Return the [x, y] coordinate for the center point of the cell that contains the specified text.  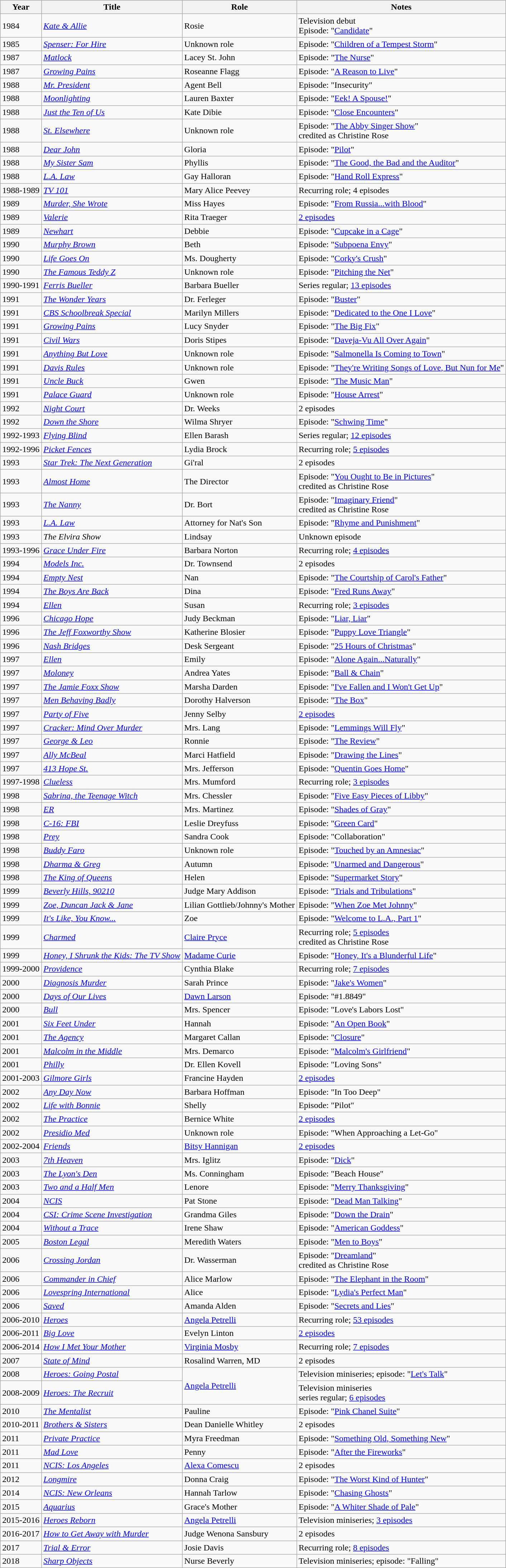
Episode: "Hand Roll Express" [401, 176]
Gilmore Girls [112, 1078]
Brothers & Sisters [112, 1425]
Virginia Mosby [239, 1347]
Picket Fences [112, 449]
Year [21, 7]
Dean Danielle Whitley [239, 1425]
Honey, I Shrunk the Kids: The TV Show [112, 955]
Episode: "From Russia...with Blood" [401, 204]
The Elvira Show [112, 537]
2005 [21, 1242]
Dr. Townsend [239, 564]
Cynthia Blake [239, 969]
Episode: "When Approaching a Let-Go" [401, 1133]
Mrs. Mumford [239, 782]
1990-1991 [21, 286]
2015 [21, 1506]
Episode: "Salmonella Is Coming to Town" [401, 354]
Alexa Comescu [239, 1466]
Recurring role; 5 episodes [401, 449]
Pat Stone [239, 1201]
Josie Davis [239, 1547]
Life with Bonnie [112, 1106]
Night Court [112, 408]
Episode: "Malcolm's Girlfriend" [401, 1051]
Episode: "Drawing the Lines" [401, 755]
Lilian Gottlieb/Johnny's Mother [239, 905]
Mrs. Jefferson [239, 768]
7th Heaven [112, 1160]
CSI: Crime Scene Investigation [112, 1214]
Episode: "25 Hours of Christmas" [401, 646]
Zoe, Duncan Jack & Jane [112, 905]
How to Get Away with Murder [112, 1534]
Trial & Error [112, 1547]
Attorney for Nat's Son [239, 523]
Mrs. Spencer [239, 1010]
Francine Hayden [239, 1078]
Heroes Reborn [112, 1520]
My Sister Sam [112, 163]
Beth [239, 245]
It's Like, You Know... [112, 919]
Big Love [112, 1333]
Aquarius [112, 1506]
Episode: "The Nurse" [401, 58]
Phyllis [239, 163]
Sharp Objects [112, 1561]
Judge Mary Addison [239, 891]
Episode: "Love's Labors Lost" [401, 1010]
Dr. Ferleger [239, 299]
Evelyn Linton [239, 1333]
Debbie [239, 231]
Episode: "Loving Sons" [401, 1064]
Series regular; 13 episodes [401, 286]
Lenore [239, 1187]
Episode: "Secrets and Lies" [401, 1306]
Episode: "Quentin Goes Home" [401, 768]
Episode: "Trials and Tribulations" [401, 891]
The Famous Teddy Z [112, 272]
2015-2016 [21, 1520]
Episode: "Closure" [401, 1037]
Episode: "Something Old, Something New" [401, 1438]
Presidio Med [112, 1133]
Gi'ral [239, 463]
2002-2004 [21, 1146]
Kate & Allie [112, 26]
Margaret Callan [239, 1037]
Just the Ten of Us [112, 112]
Episode: "Imaginary Friend"credited as Christine Rose [401, 504]
Episode: "I've Fallen and I Won't Get Up" [401, 687]
Lindsay [239, 537]
Episode: "The Big Fix" [401, 326]
Sabrina, the Teenage Witch [112, 796]
Sandra Cook [239, 836]
Agent Bell [239, 85]
The Wonder Years [112, 299]
2007 [21, 1361]
Two and a Half Men [112, 1187]
Episode: "The Box" [401, 700]
Gwen [239, 381]
Episode: "Down the Drain" [401, 1214]
Episode: "House Arrest" [401, 394]
Valerie [112, 217]
Marilyn Millers [239, 313]
NCIS [112, 1201]
Episode: "Schwing Time" [401, 422]
George & Leo [112, 741]
Episode: "In Too Deep" [401, 1092]
Mrs. Chessler [239, 796]
Episode: "Pitching the Net" [401, 272]
Episode: "Unarmed and Dangerous" [401, 864]
Television debutEpisode: "Candidate" [401, 26]
Rosalind Warren, MD [239, 1361]
1985 [21, 44]
Bitsy Hannigan [239, 1146]
Claire Pryce [239, 937]
Recurring role; 5 episodescredited as Christine Rose [401, 937]
Katherine Blosier [239, 632]
1999-2000 [21, 969]
ER [112, 809]
Judy Beckman [239, 618]
2017 [21, 1547]
Flying Blind [112, 436]
Episode: "You Ought to Be in Pictures"credited as Christine Rose [401, 481]
Episode: "Fred Runs Away" [401, 591]
Ferris Bueller [112, 286]
Episode: "Five Easy Pieces of Libby" [401, 796]
How I Met Your Mother [112, 1347]
Episode: "Corky's Crush" [401, 258]
Episode: "Dead Man Talking" [401, 1201]
Buddy Faro [112, 850]
Dr. Wasserman [239, 1260]
Role [239, 7]
Autumn [239, 864]
Episode: "Dick" [401, 1160]
Mrs. Iglitz [239, 1160]
Days of Our Lives [112, 996]
Commander in Chief [112, 1279]
Television miniseries; 3 episodes [401, 1520]
Lacey St. John [239, 58]
Episode: "Close Encounters" [401, 112]
Episode: "The Elephant in the Room" [401, 1279]
Recurring role; 53 episodes [401, 1319]
Dorothy Halverson [239, 700]
Episode: "Welcome to L.A., Part 1" [401, 919]
Party of Five [112, 714]
Television miniseries; episode: "Let's Talk" [401, 1374]
Uncle Buck [112, 381]
Malcolm in the Middle [112, 1051]
Episode: "Children of a Tempest Storm" [401, 44]
Rita Traeger [239, 217]
Moloney [112, 673]
Mr. President [112, 85]
Irene Shaw [239, 1228]
Dawn Larson [239, 996]
Judge Wenona Sansbury [239, 1534]
Episode: "Cupcake in a Cage" [401, 231]
Episode: "An Open Book" [401, 1023]
Donna Craig [239, 1479]
Lauren Baxter [239, 99]
Saved [112, 1306]
Myra Freedman [239, 1438]
Down the Shore [112, 422]
Lovespring International [112, 1292]
Matlock [112, 58]
Mrs. Lang [239, 728]
Ally McBeal [112, 755]
C-16: FBI [112, 823]
Spenser: For Hire [112, 44]
Episode: "Rhyme and Punishment" [401, 523]
Gloria [239, 149]
413 Hope St. [112, 768]
Charmed [112, 937]
Pauline [239, 1411]
Grace's Mother [239, 1506]
Mad Love [112, 1452]
Clueless [112, 782]
Heroes: Going Postal [112, 1374]
Dina [239, 591]
2001-2003 [21, 1078]
Newhart [112, 231]
Episode: "Green Card" [401, 823]
1984 [21, 26]
Hannah Tarlow [239, 1493]
Episode: "The Good, the Bad and the Auditor" [401, 163]
Notes [401, 7]
Episode: "Lemmings Will Fly" [401, 728]
Episode: "Jake's Women" [401, 983]
Zoe [239, 919]
Any Day Now [112, 1092]
Models Inc. [112, 564]
Alice Marlow [239, 1279]
2010 [21, 1411]
Unknown episode [401, 537]
Episode: "#1.8849" [401, 996]
Episode: "Pink Chanel Suite" [401, 1411]
Episode: "The Abby Singer Show"credited as Christine Rose [401, 130]
Episode: "Subpoena Envy" [401, 245]
Without a Trace [112, 1228]
Episode: "A Whiter Shade of Pale" [401, 1506]
Episode: "Lydia's Perfect Man" [401, 1292]
Palace Guard [112, 394]
Episode: "Honey, It's a Blunderful Life" [401, 955]
Dharma & Greg [112, 864]
Episode: "Supermarket Story" [401, 878]
Heroes [112, 1319]
Episode: "Chasing Ghosts" [401, 1493]
Davis Rules [112, 367]
Grandma Giles [239, 1214]
2006-2014 [21, 1347]
Episode: "Daveja-Vu All Over Again" [401, 340]
Leslie Dreyfuss [239, 823]
Kate Dibie [239, 112]
The King of Queens [112, 878]
Cracker: Mind Over Murder [112, 728]
Almost Home [112, 481]
The Boys Are Back [112, 591]
Private Practice [112, 1438]
The Director [239, 481]
Grace Under Fire [112, 550]
Dr. Weeks [239, 408]
Desk Sergeant [239, 646]
2014 [21, 1493]
Heroes: The Recruit [112, 1393]
Series regular; 12 episodes [401, 436]
2006-2010 [21, 1319]
Empty Nest [112, 577]
Episode: "Liar, Liar" [401, 618]
Episode: "The Review" [401, 741]
2008-2009 [21, 1393]
Ronnie [239, 741]
Episode: "They're Writing Songs of Love, But Nun for Me" [401, 367]
Nurse Beverly [239, 1561]
Dr. Ellen Kovell [239, 1064]
Gay Halloran [239, 176]
Episode: "The Courtship of Carol's Father" [401, 577]
2010-2011 [21, 1425]
Episode: "Collaboration" [401, 836]
Hannah [239, 1023]
Friends [112, 1146]
Mary Alice Peevey [239, 190]
Episode: "Touched by an Amnesiac" [401, 850]
NCIS: New Orleans [112, 1493]
Dear John [112, 149]
Providence [112, 969]
The Lyon's Den [112, 1174]
1988-1989 [21, 190]
Longmire [112, 1479]
2016-2017 [21, 1534]
Susan [239, 605]
Episode: "When Zoe Met Johnny" [401, 905]
NCIS: Los Angeles [112, 1466]
Penny [239, 1452]
Television miniseriesseries regular; 6 episodes [401, 1393]
Miss Hayes [239, 204]
Civil Wars [112, 340]
Episode: "Dreamland"credited as Christine Rose [401, 1260]
Episode: "Buster" [401, 299]
Episode: "A Reason to Live" [401, 71]
Barbara Hoffman [239, 1092]
Philly [112, 1064]
Emily [239, 660]
Diagnosis Murder [112, 983]
Doris Stipes [239, 340]
The Agency [112, 1037]
Ms. Conningham [239, 1174]
Lucy Snyder [239, 326]
Episode: "The Worst Kind of Hunter" [401, 1479]
Crossing Jordan [112, 1260]
Episode: "After the Fireworks" [401, 1452]
Mrs. Martinez [239, 809]
Episode: "Puppy Love Triangle" [401, 632]
Episode: "Dedicated to the One I Love" [401, 313]
Roseanne Flagg [239, 71]
Nan [239, 577]
Men Behaving Badly [112, 700]
Six Feet Under [112, 1023]
Bull [112, 1010]
Moonlighting [112, 99]
Nash Bridges [112, 646]
2012 [21, 1479]
The Jeff Foxworthy Show [112, 632]
Murder, She Wrote [112, 204]
Madame Curie [239, 955]
Mrs. Demarco [239, 1051]
Barbara Norton [239, 550]
Episode: "American Goddess" [401, 1228]
St. Elsewhere [112, 130]
Helen [239, 878]
2018 [21, 1561]
Shelly [239, 1106]
Marci Hatfield [239, 755]
Boston Legal [112, 1242]
1997-1998 [21, 782]
Episode: "The Music Man" [401, 381]
Marsha Darden [239, 687]
Episode: "Men to Boys" [401, 1242]
Episode: "Alone Again...Naturally" [401, 660]
Ms. Dougherty [239, 258]
2006-2011 [21, 1333]
Star Trek: The Next Generation [112, 463]
2008 [21, 1374]
Andrea Yates [239, 673]
The Mentalist [112, 1411]
Episode: "Insecurity" [401, 85]
Wilma Shryer [239, 422]
Television miniseries; episode: "Falling" [401, 1561]
Lydia Brock [239, 449]
The Nanny [112, 504]
Meredith Waters [239, 1242]
CBS Schoolbreak Special [112, 313]
Episode: "Shades of Gray" [401, 809]
Life Goes On [112, 258]
Dr. Bort [239, 504]
Rosie [239, 26]
Episode: "Merry Thanksgiving" [401, 1187]
Anything But Love [112, 354]
Recurring role; 8 episodes [401, 1547]
Barbara Bueller [239, 286]
Episode: "Beach House" [401, 1174]
Murphy Brown [112, 245]
Alice [239, 1292]
State of Mind [112, 1361]
The Jamie Foxx Show [112, 687]
Bernice White [239, 1119]
Prey [112, 836]
Beverly Hills, 90210 [112, 891]
Sarah Prince [239, 983]
1992-1993 [21, 436]
Episode: "Ball & Chain" [401, 673]
Jenny Selby [239, 714]
Chicago Hope [112, 618]
Episode: "Eek! A Spouse!" [401, 99]
1992-1996 [21, 449]
Amanda Alden [239, 1306]
1993-1996 [21, 550]
Ellen Barash [239, 436]
TV 101 [112, 190]
The Practice [112, 1119]
Title [112, 7]
